Capture the cell that displays the provided text and extract its (x, y) central coordinate. 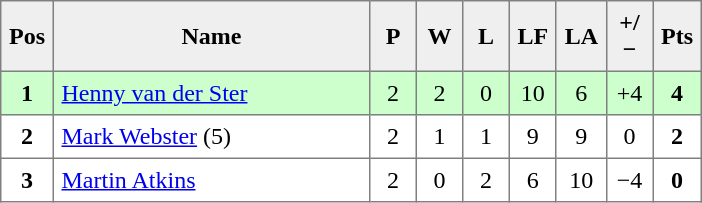
Martin Atkins (211, 180)
L (486, 36)
+4 (629, 93)
Pts (677, 36)
Name (211, 36)
Pos (27, 36)
3 (27, 180)
Mark Webster (5) (211, 137)
P (393, 36)
4 (677, 93)
+/− (629, 36)
−4 (629, 180)
W (439, 36)
Henny van der Ster (211, 93)
LA (581, 36)
LF (532, 36)
